Return the (X, Y) coordinate for the center point of the cell that contains the specified text.  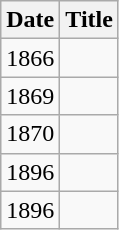
1870 (30, 134)
1866 (30, 58)
Title (90, 20)
1869 (30, 96)
Date (30, 20)
